Determine the [x, y] coordinate at the center of the cell enclosing the given text.  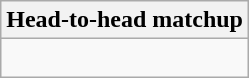
Head-to-head matchup [125, 20]
